Extract the [X, Y] coordinate from the center of the cell holding the provided text.  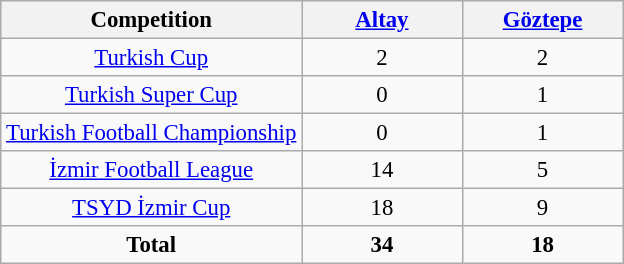
Turkish Cup [152, 58]
14 [382, 170]
Total [152, 245]
TSYD İzmir Cup [152, 208]
34 [382, 245]
İzmir Football League [152, 170]
Turkish Super Cup [152, 95]
Turkish Football Championship [152, 133]
Competition [152, 20]
Göztepe [542, 20]
Altay [382, 20]
9 [542, 208]
5 [542, 170]
